Determine the (x, y) coordinate at the center of the cell enclosing the given text.  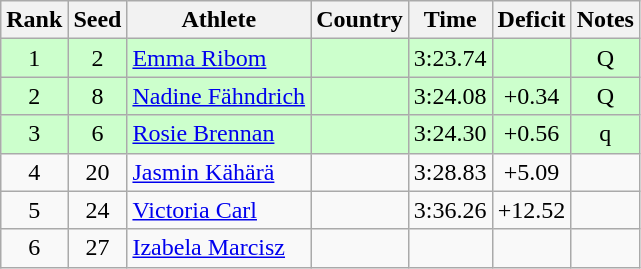
3:28.83 (450, 172)
8 (98, 96)
24 (98, 210)
1 (34, 58)
3:23.74 (450, 58)
Country (360, 20)
3:36.26 (450, 210)
Notes (605, 20)
3 (34, 134)
5 (34, 210)
+5.09 (532, 172)
+0.34 (532, 96)
Time (450, 20)
+0.56 (532, 134)
Nadine Fähndrich (219, 96)
q (605, 134)
4 (34, 172)
Jasmin Kähärä (219, 172)
Rosie Brennan (219, 134)
27 (98, 248)
Athlete (219, 20)
Seed (98, 20)
20 (98, 172)
Rank (34, 20)
Victoria Carl (219, 210)
Izabela Marcisz (219, 248)
3:24.30 (450, 134)
Emma Ribom (219, 58)
3:24.08 (450, 96)
Deficit (532, 20)
+12.52 (532, 210)
